Locate the cell with the specified text and output its [X, Y] center coordinate. 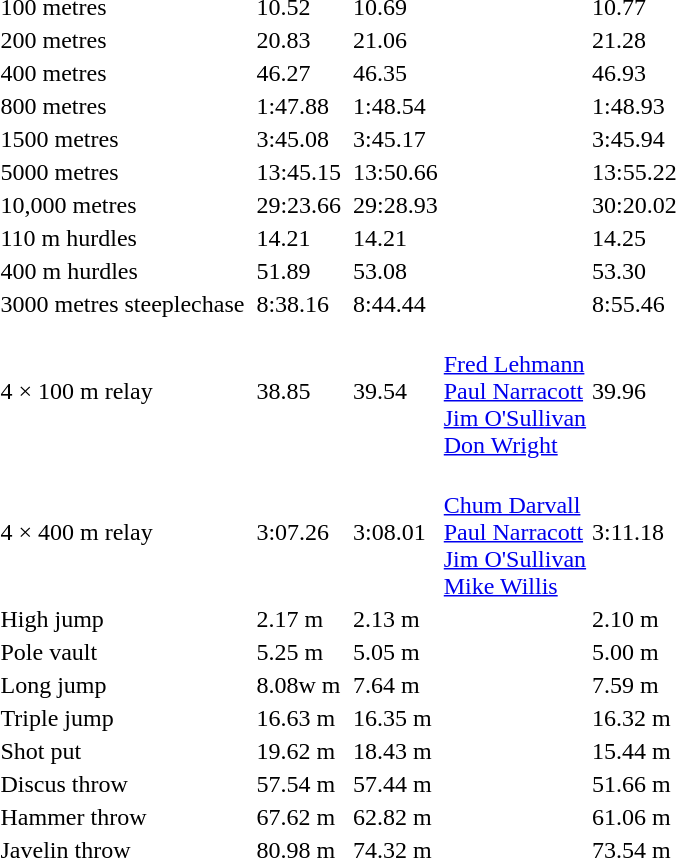
2.13 m [396, 619]
16.63 m [299, 718]
38.85 [299, 391]
20.83 [299, 40]
7.64 m [396, 685]
5.25 m [299, 652]
2.17 m [299, 619]
46.35 [396, 73]
1:48.54 [396, 106]
13:50.66 [396, 172]
39.54 [396, 391]
3:07.26 [299, 532]
13:45.15 [299, 172]
8:44.44 [396, 304]
29:28.93 [396, 205]
53.08 [396, 271]
8.08w m [299, 685]
3:08.01 [396, 532]
46.27 [299, 73]
29:23.66 [299, 205]
57.44 m [396, 784]
16.35 m [396, 718]
62.82 m [396, 817]
18.43 m [396, 751]
57.54 m [299, 784]
Fred LehmannPaul NarracottJim O'SullivanDon Wright [514, 391]
Chum DarvallPaul NarracottJim O'SullivanMike Willis [514, 532]
3:45.17 [396, 139]
51.89 [299, 271]
5.05 m [396, 652]
21.06 [396, 40]
8:38.16 [299, 304]
67.62 m [299, 817]
3:45.08 [299, 139]
1:47.88 [299, 106]
19.62 m [299, 751]
